Identify which cell holds the provided text, then report its (X, Y) central coordinate. 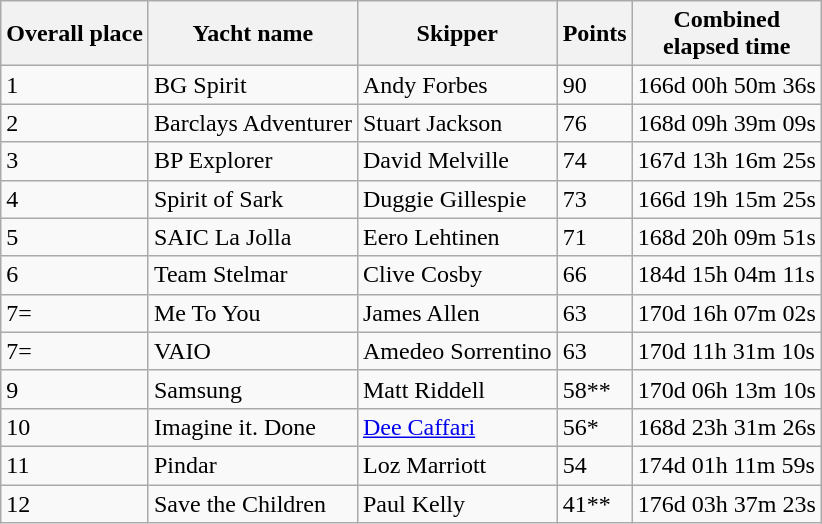
Spirit of Sark (252, 199)
Save the Children (252, 503)
90 (594, 85)
11 (75, 465)
Stuart Jackson (457, 123)
Matt Riddell (457, 389)
170d 16h 07m 02s (726, 313)
Dee Caffari (457, 427)
74 (594, 161)
167d 13h 16m 25s (726, 161)
10 (75, 427)
Eero Lehtinen (457, 237)
9 (75, 389)
Duggie Gillespie (457, 199)
Overall place (75, 34)
2 (75, 123)
Loz Marriott (457, 465)
Andy Forbes (457, 85)
170d 11h 31m 10s (726, 351)
166d 19h 15m 25s (726, 199)
168d 09h 39m 09s (726, 123)
174d 01h 11m 59s (726, 465)
Me To You (252, 313)
Pindar (252, 465)
184d 15h 04m 11s (726, 275)
170d 06h 13m 10s (726, 389)
66 (594, 275)
Samsung (252, 389)
6 (75, 275)
Amedeo Sorrentino (457, 351)
BG Spirit (252, 85)
Skipper (457, 34)
Paul Kelly (457, 503)
71 (594, 237)
Points (594, 34)
12 (75, 503)
5 (75, 237)
Yacht name (252, 34)
58** (594, 389)
54 (594, 465)
VAIO (252, 351)
BP Explorer (252, 161)
4 (75, 199)
SAIC La Jolla (252, 237)
56* (594, 427)
Imagine it. Done (252, 427)
41** (594, 503)
3 (75, 161)
Barclays Adventurer (252, 123)
Combinedelapsed time (726, 34)
168d 20h 09m 51s (726, 237)
David Melville (457, 161)
1 (75, 85)
168d 23h 31m 26s (726, 427)
Team Stelmar (252, 275)
James Allen (457, 313)
73 (594, 199)
76 (594, 123)
166d 00h 50m 36s (726, 85)
176d 03h 37m 23s (726, 503)
Clive Cosby (457, 275)
